Identify which cell holds the provided text, then report its [x, y] central coordinate. 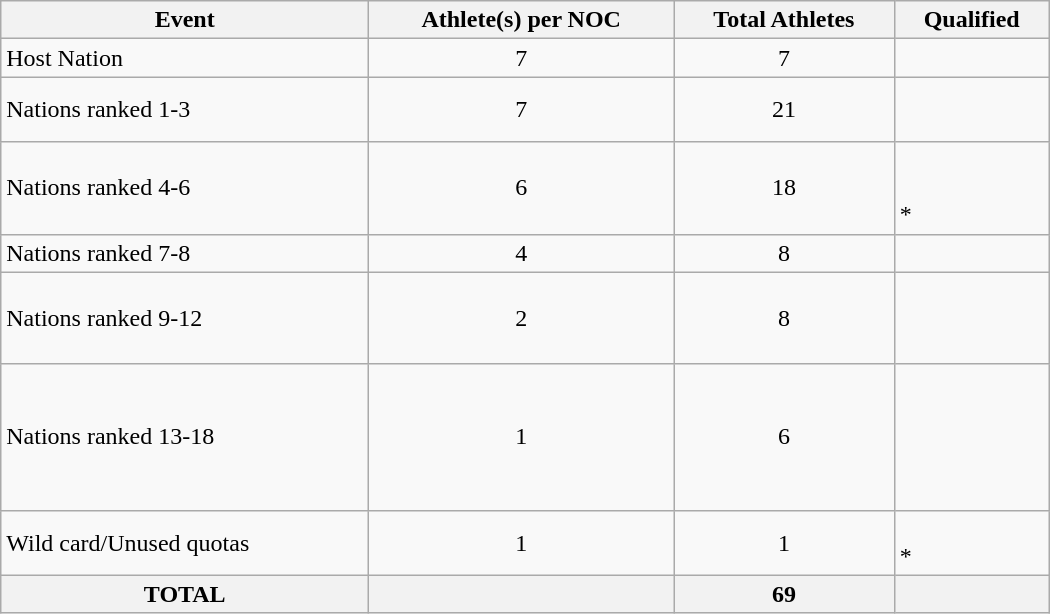
Qualified [972, 20]
Nations ranked 7-8 [185, 253]
Nations ranked 4-6 [185, 188]
Wild card/Unused quotas [185, 542]
4 [522, 253]
Nations ranked 1-3 [185, 110]
Athlete(s) per NOC [522, 20]
Total Athletes [784, 20]
Nations ranked 9-12 [185, 318]
Host Nation [185, 58]
18 [784, 188]
69 [784, 594]
21 [784, 110]
TOTAL [185, 594]
2 [522, 318]
Nations ranked 13-18 [185, 437]
Event [185, 20]
